Return the [X, Y] coordinate for the center point of the cell that contains the specified text.  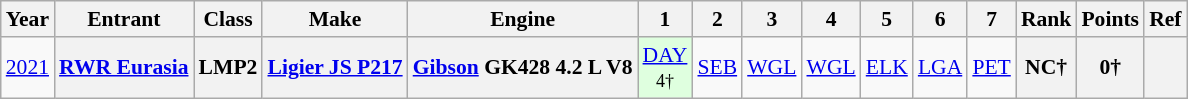
5 [887, 19]
LMP2 [228, 68]
LGA [940, 68]
4 [830, 19]
2021 [28, 68]
Gibson GK428 4.2 L V8 [523, 68]
Make [334, 19]
DAY4† [666, 68]
Class [228, 19]
Points [1110, 19]
ELK [887, 68]
0† [1110, 68]
Ref [1165, 19]
RWR Eurasia [124, 68]
2 [717, 19]
PET [992, 68]
7 [992, 19]
Rank [1046, 19]
Engine [523, 19]
6 [940, 19]
Ligier JS P217 [334, 68]
1 [666, 19]
Entrant [124, 19]
SEB [717, 68]
Year [28, 19]
NC† [1046, 68]
3 [772, 19]
